Determine the (X, Y) coordinate at the center of the cell enclosing the given text.  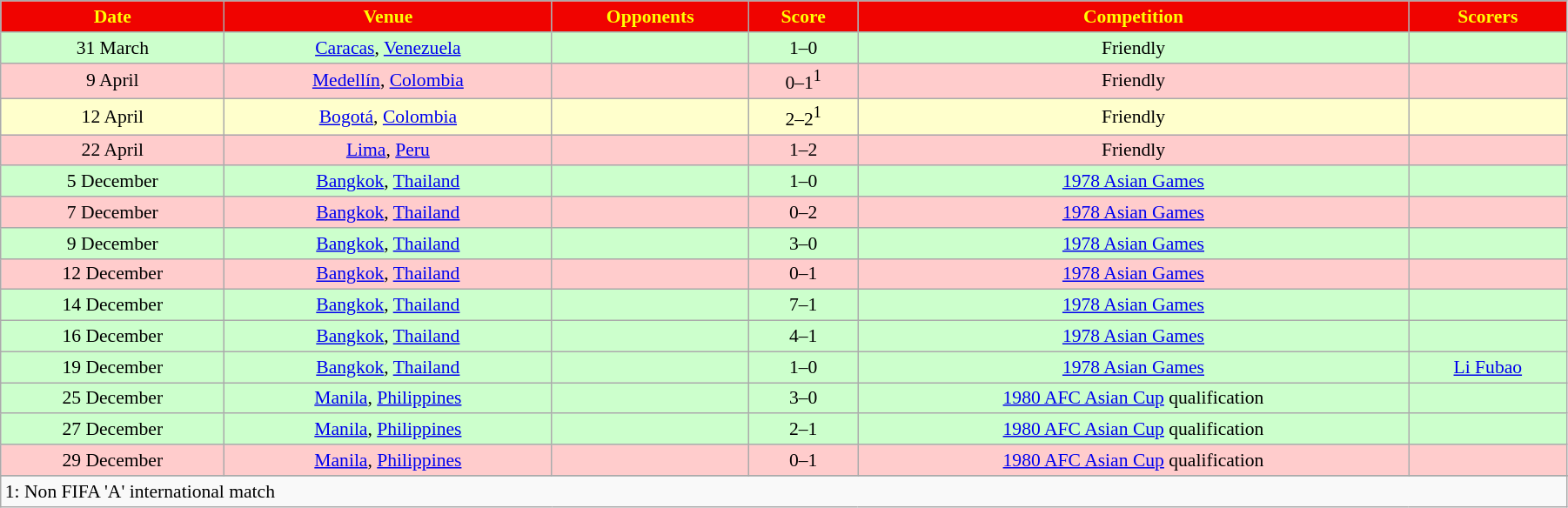
1: Non FIFA 'A' international match (784, 491)
27 December (113, 430)
22 April (113, 150)
Lima, Peru (388, 150)
25 December (113, 398)
7–1 (804, 305)
Medellín, Colombia (388, 80)
Competition (1133, 17)
Score (804, 17)
0–2 (804, 212)
2–21 (804, 117)
Li Fubao (1488, 367)
14 December (113, 305)
12 April (113, 117)
2–1 (804, 430)
5 December (113, 182)
9 April (113, 80)
16 December (113, 337)
Caracas, Venezuela (388, 48)
1–2 (804, 150)
9 December (113, 244)
7 December (113, 212)
4–1 (804, 337)
Opponents (651, 17)
0–11 (804, 80)
Scorers (1488, 17)
Date (113, 17)
Venue (388, 17)
12 December (113, 275)
19 December (113, 367)
31 March (113, 48)
29 December (113, 460)
Bogotá, Colombia (388, 117)
